From the cell containing the given text, extract its center point as [X, Y] coordinate. 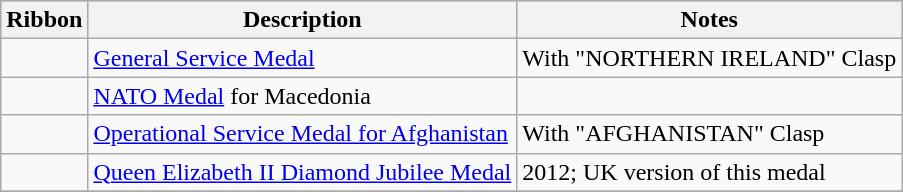
Ribbon [44, 20]
Description [302, 20]
Operational Service Medal for Afghanistan [302, 134]
NATO Medal for Macedonia [302, 96]
With "AFGHANISTAN" Clasp [710, 134]
With "NORTHERN IRELAND" Clasp [710, 58]
Queen Elizabeth II Diamond Jubilee Medal [302, 172]
Notes [710, 20]
2012; UK version of this medal [710, 172]
General Service Medal [302, 58]
